Return the [x, y] coordinate for the center point of the cell that contains the specified text.  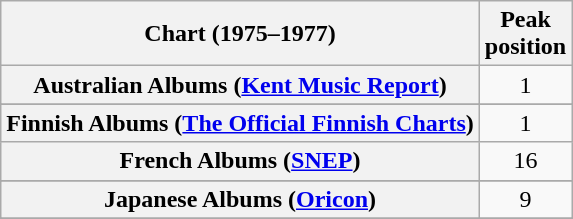
16 [525, 161]
Japanese Albums (Oricon) [240, 199]
9 [525, 199]
Australian Albums (Kent Music Report) [240, 85]
French Albums (SNEP) [240, 161]
Finnish Albums (The Official Finnish Charts) [240, 123]
Chart (1975–1977) [240, 34]
Peakposition [525, 34]
